Identify which cell holds the provided text, then report its (X, Y) central coordinate. 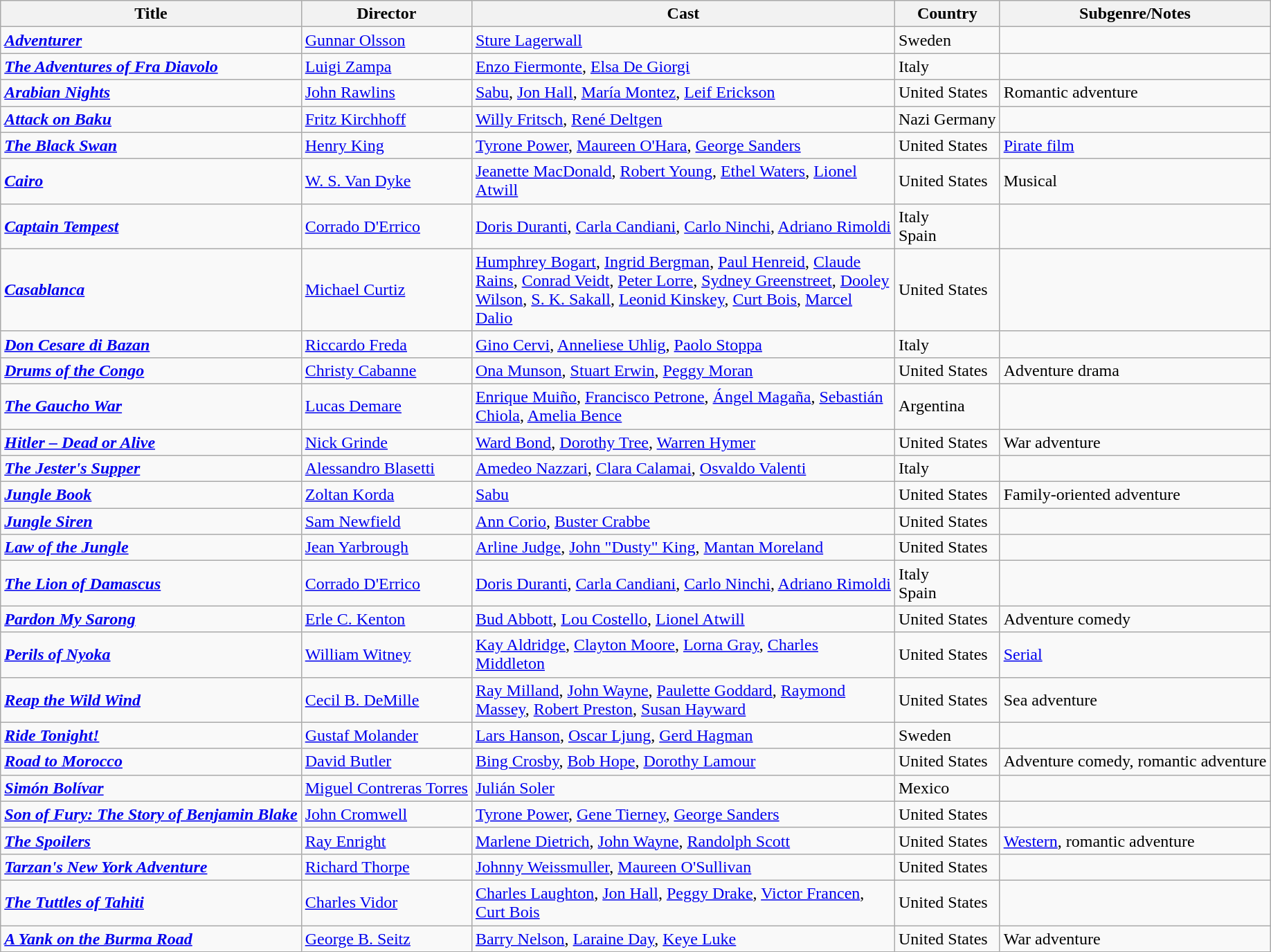
Bing Crosby, Bob Hope, Dorothy Lamour (683, 762)
Sabu, Jon Hall, María Montez, Leif Erickson (683, 93)
Don Cesare di Bazan (151, 344)
Amedeo Nazzari, Clara Calamai, Osvaldo Valenti (683, 469)
Julián Soler (683, 788)
W. S. Van Dyke (386, 181)
Lars Hanson, Oscar Ljung, Gerd Hagman (683, 735)
Fritz Kirchhoff (386, 119)
The Black Swan (151, 145)
Pardon My Sarong (151, 619)
Ann Corio, Buster Crabbe (683, 521)
Willy Fritsch, René Deltgen (683, 119)
Ray Enright (386, 841)
Director (386, 14)
Miguel Contreras Torres (386, 788)
Sabu (683, 495)
Kay Aldridge, Clayton Moore, Lorna Gray, Charles Middleton (683, 655)
Luigi Zampa (386, 66)
Arabian Nights (151, 93)
Romantic adventure (1135, 93)
Christy Cabanne (386, 370)
David Butler (386, 762)
Cecil B. DeMille (386, 699)
Son of Fury: The Story of Benjamin Blake (151, 814)
Cairo (151, 181)
Henry King (386, 145)
Sture Lagerwall (683, 40)
Tyrone Power, Gene Tierney, George Sanders (683, 814)
Perils of Nyoka (151, 655)
Road to Morocco (151, 762)
John Rawlins (386, 93)
Ride Tonight! (151, 735)
Enrique Muiño, Francisco Petrone, Ángel Magaña, Sebastián Chiola, Amelia Bence (683, 406)
A Yank on the Burma Road (151, 938)
Serial (1135, 655)
Western, romantic adventure (1135, 841)
Pirate film (1135, 145)
Richard Thorpe (386, 867)
Alessandro Blasetti (386, 469)
Hitler – Dead or Alive (151, 442)
Nazi Germany (947, 119)
Charles Laughton, Jon Hall, Peggy Drake, Victor Francen, Curt Bois (683, 903)
Lucas Demare (386, 406)
Sam Newfield (386, 521)
Gino Cervi, Anneliese Uhlig, Paolo Stoppa (683, 344)
The Jester's Supper (151, 469)
Captain Tempest (151, 226)
Casablanca (151, 289)
Arline Judge, John "Dusty" King, Mantan Moreland (683, 548)
Title (151, 14)
Sea adventure (1135, 699)
Ward Bond, Dorothy Tree, Warren Hymer (683, 442)
The Gaucho War (151, 406)
Gustaf Molander (386, 735)
Adventure comedy (1135, 619)
Adventure drama (1135, 370)
Subgenre/Notes (1135, 14)
Argentina (947, 406)
Enzo Fiermonte, Elsa De Giorgi (683, 66)
John Cromwell (386, 814)
Simón Bolívar (151, 788)
The Tuttles of Tahiti (151, 903)
Charles Vidor (386, 903)
Jungle Book (151, 495)
The Lion of Damascus (151, 583)
Drums of the Congo (151, 370)
Tarzan's New York Adventure (151, 867)
Jean Yarbrough (386, 548)
Riccardo Freda (386, 344)
Marlene Dietrich, John Wayne, Randolph Scott (683, 841)
Michael Curtiz (386, 289)
Family-oriented adventure (1135, 495)
Musical (1135, 181)
William Witney (386, 655)
Nick Grinde (386, 442)
Jeanette MacDonald, Robert Young, Ethel Waters, Lionel Atwill (683, 181)
Jungle Siren (151, 521)
Gunnar Olsson (386, 40)
Barry Nelson, Laraine Day, Keye Luke (683, 938)
Attack on Baku (151, 119)
The Spoilers (151, 841)
Country (947, 14)
Johnny Weissmuller, Maureen O'Sullivan (683, 867)
Cast (683, 14)
Bud Abbott, Lou Costello, Lionel Atwill (683, 619)
Zoltan Korda (386, 495)
Adventurer (151, 40)
Tyrone Power, Maureen O'Hara, George Sanders (683, 145)
Ray Milland, John Wayne, Paulette Goddard, Raymond Massey, Robert Preston, Susan Hayward (683, 699)
Reap the Wild Wind (151, 699)
George B. Seitz (386, 938)
Adventure comedy, romantic adventure (1135, 762)
Ona Munson, Stuart Erwin, Peggy Moran (683, 370)
The Adventures of Fra Diavolo (151, 66)
Law of the Jungle (151, 548)
Erle C. Kenton (386, 619)
Mexico (947, 788)
